For the text-containing cell, return its midpoint in [x, y] coordinate format. 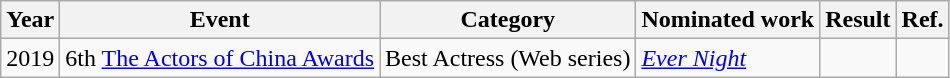
Best Actress (Web series) [508, 58]
Category [508, 20]
Event [220, 20]
Nominated work [728, 20]
2019 [30, 58]
Ever Night [728, 58]
Result [858, 20]
Year [30, 20]
6th The Actors of China Awards [220, 58]
Ref. [922, 20]
